Search for the cell housing the specified text and yield its [x, y] center coordinate. 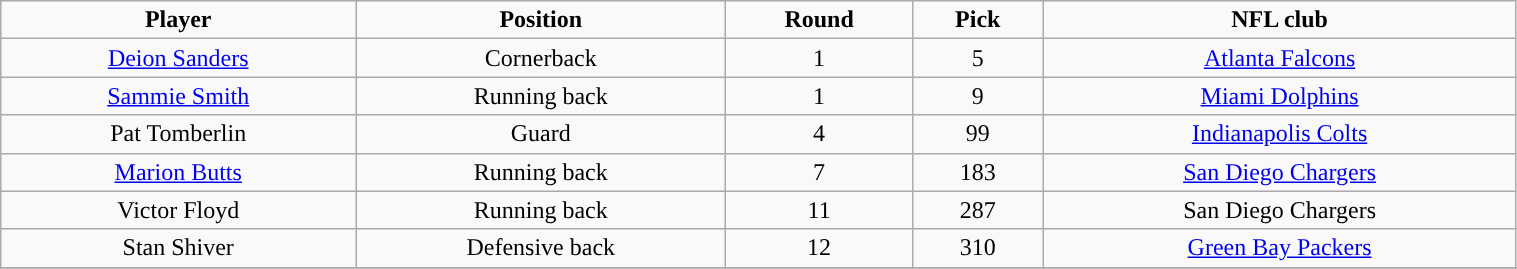
310 [978, 248]
5 [978, 58]
99 [978, 134]
183 [978, 172]
Indianapolis Colts [1280, 134]
Deion Sanders [178, 58]
4 [820, 134]
12 [820, 248]
Sammie Smith [178, 96]
Pat Tomberlin [178, 134]
Defensive back [541, 248]
9 [978, 96]
Atlanta Falcons [1280, 58]
Pick [978, 20]
Green Bay Packers [1280, 248]
Cornerback [541, 58]
Miami Dolphins [1280, 96]
Victor Floyd [178, 210]
Position [541, 20]
Marion Butts [178, 172]
11 [820, 210]
Player [178, 20]
NFL club [1280, 20]
7 [820, 172]
Round [820, 20]
Guard [541, 134]
287 [978, 210]
Stan Shiver [178, 248]
